Find where the given text appears and provide that cell's center as (X, Y) coordinate. 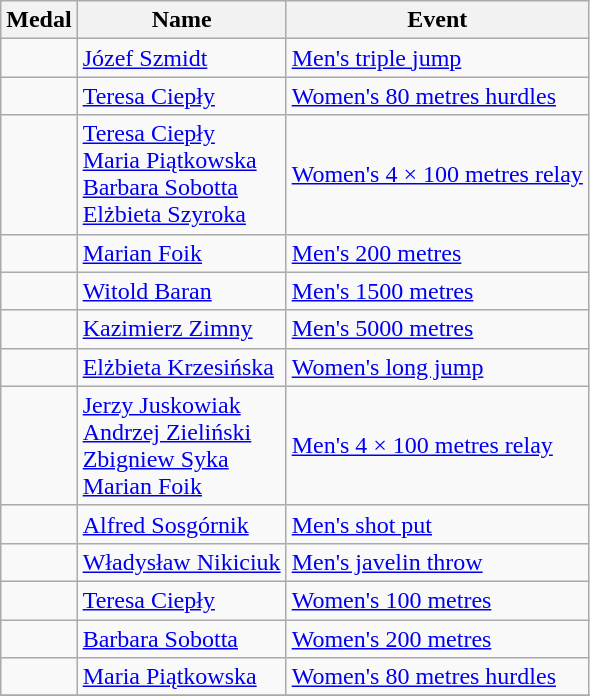
Men's 4 × 100 metres relay (437, 446)
Women's 200 metres (437, 639)
Maria Piątkowska (182, 677)
Marian Foik (182, 253)
Elżbieta Krzesińska (182, 367)
Józef Szmidt (182, 58)
Alfred Sosgórnik (182, 524)
Men's 1500 metres (437, 291)
Event (437, 20)
Men's shot put (437, 524)
Medal (39, 20)
Men's triple jump (437, 58)
Name (182, 20)
Women's 4 × 100 metres relay (437, 174)
Jerzy JuskowiakAndrzej ZielińskiZbigniew SykaMarian Foik (182, 446)
Men's 5000 metres (437, 329)
Men's 200 metres (437, 253)
Władysław Nikiciuk (182, 562)
Witold Baran (182, 291)
Men's javelin throw (437, 562)
Women's 100 metres (437, 600)
Women's long jump (437, 367)
Kazimierz Zimny (182, 329)
Barbara Sobotta (182, 639)
Teresa CiepłyMaria PiątkowskaBarbara SobottaElżbieta Szyroka (182, 174)
